Search for the cell housing the specified text and yield its (X, Y) center coordinate. 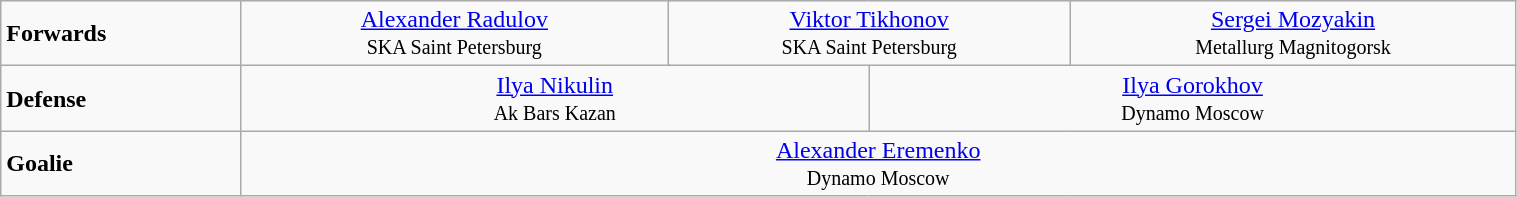
Alexander EremenkoDynamo Moscow (878, 164)
Goalie (121, 164)
Defense (121, 98)
Alexander RadulovSKA Saint Petersburg (454, 34)
Ilya GorokhovDynamo Moscow (1192, 98)
Viktor TikhonovSKA Saint Petersburg (869, 34)
Ilya NikulinAk Bars Kazan (554, 98)
Sergei MozyakinMetallurg Magnitogorsk (1293, 34)
Forwards (121, 34)
